Provide the [X, Y] coordinate of the cell's center where the given text is located.  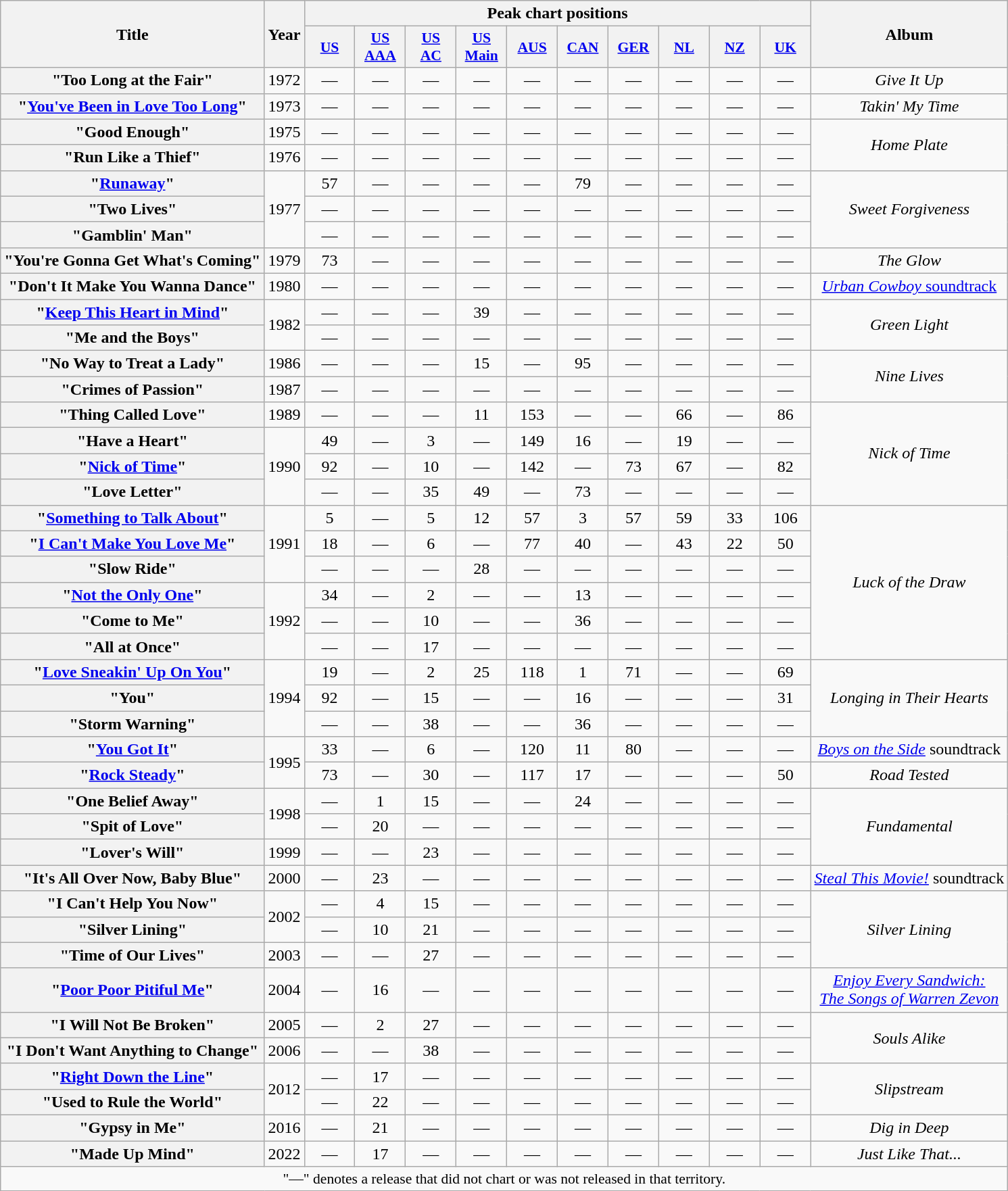
"It's All Over Now, Baby Blue" [133, 878]
"Right Down the Line" [133, 1076]
"Too Long at the Fair" [133, 80]
"Poor Poor Pitiful Me" [133, 990]
25 [481, 672]
80 [633, 750]
39 [481, 312]
31 [786, 698]
AUS [533, 47]
"Gamblin' Man" [133, 235]
2003 [284, 955]
CAN [583, 47]
1973 [284, 106]
USMain [481, 47]
1977 [284, 209]
"Run Like a Thief" [133, 157]
The Glow [909, 260]
1989 [284, 415]
1976 [284, 157]
Road Tested [909, 775]
"Spit of Love" [133, 827]
79 [583, 183]
1972 [284, 80]
US [330, 47]
59 [684, 518]
43 [684, 543]
1991 [284, 543]
1990 [284, 466]
NZ [734, 47]
2005 [284, 1025]
"Runaway" [133, 183]
"One Belief Away" [133, 801]
1986 [284, 364]
"Gypsy in Me" [133, 1127]
"Made Up Mind" [133, 1154]
"Keep This Heart in Mind" [133, 312]
1982 [284, 324]
UK [786, 47]
1987 [284, 389]
"Crimes of Passion" [133, 389]
142 [533, 466]
12 [481, 518]
106 [786, 518]
82 [786, 466]
"You" [133, 698]
"Love Sneakin' Up On You" [133, 672]
"Rock Steady" [133, 775]
Peak chart positions [557, 14]
Enjoy Every Sandwich:The Songs of Warren Zevon [909, 990]
118 [533, 672]
2000 [284, 878]
Takin' My Time [909, 106]
1992 [284, 621]
40 [583, 543]
Nick of Time [909, 454]
Green Light [909, 324]
"All at Once" [133, 646]
"Love Letter" [133, 492]
NL [684, 47]
1980 [284, 286]
2016 [284, 1127]
Longing in Their Hearts [909, 698]
34 [330, 595]
66 [684, 415]
95 [583, 364]
"Time of Our Lives" [133, 955]
2002 [284, 917]
1994 [284, 698]
1979 [284, 260]
1975 [284, 132]
1999 [284, 852]
13 [583, 595]
"Good Enough" [133, 132]
Home Plate [909, 145]
"Used to Rule the World" [133, 1102]
28 [481, 569]
149 [533, 441]
2012 [284, 1089]
35 [431, 492]
Silver Lining [909, 929]
"Silver Lining" [133, 929]
"No Way to Treat a Lady" [133, 364]
1998 [284, 814]
"Not the Only One" [133, 595]
"I Can't Make You Love Me" [133, 543]
"I Will Not Be Broken" [133, 1025]
"Don't It Make You Wanna Dance" [133, 286]
Slipstream [909, 1089]
"Me and the Boys" [133, 338]
67 [684, 466]
30 [431, 775]
18 [330, 543]
"You're Gonna Get What's Coming" [133, 260]
71 [633, 672]
Just Like That... [909, 1154]
Steal This Movie! soundtrack [909, 878]
USAAA [380, 47]
"I Don't Want Anything to Change" [133, 1050]
"Something to Talk About" [133, 518]
"Slow Ride" [133, 569]
Souls Alike [909, 1038]
2006 [284, 1050]
Dig in Deep [909, 1127]
"You've Been in Love Too Long" [133, 106]
"Thing Called Love" [133, 415]
Boys on the Side soundtrack [909, 750]
USAC [431, 47]
"Have a Heart" [133, 441]
Luck of the Draw [909, 582]
"—" denotes a release that did not chart or was not released in that territory. [504, 1179]
77 [533, 543]
"Lover's Will" [133, 852]
117 [533, 775]
Album [909, 34]
120 [533, 750]
GER [633, 47]
153 [533, 415]
Give It Up [909, 80]
2022 [284, 1154]
"I Can't Help You Now" [133, 904]
4 [380, 904]
"Nick of Time" [133, 466]
"Come to Me" [133, 621]
"Two Lives" [133, 209]
2004 [284, 990]
24 [583, 801]
Sweet Forgiveness [909, 209]
"You Got It" [133, 750]
Nine Lives [909, 376]
69 [786, 672]
20 [380, 827]
86 [786, 415]
Urban Cowboy soundtrack [909, 286]
Title [133, 34]
1995 [284, 762]
Fundamental [909, 827]
"Storm Warning" [133, 724]
Year [284, 34]
